Detect which cell encompasses the target text, then output its [X, Y] center coordinate. 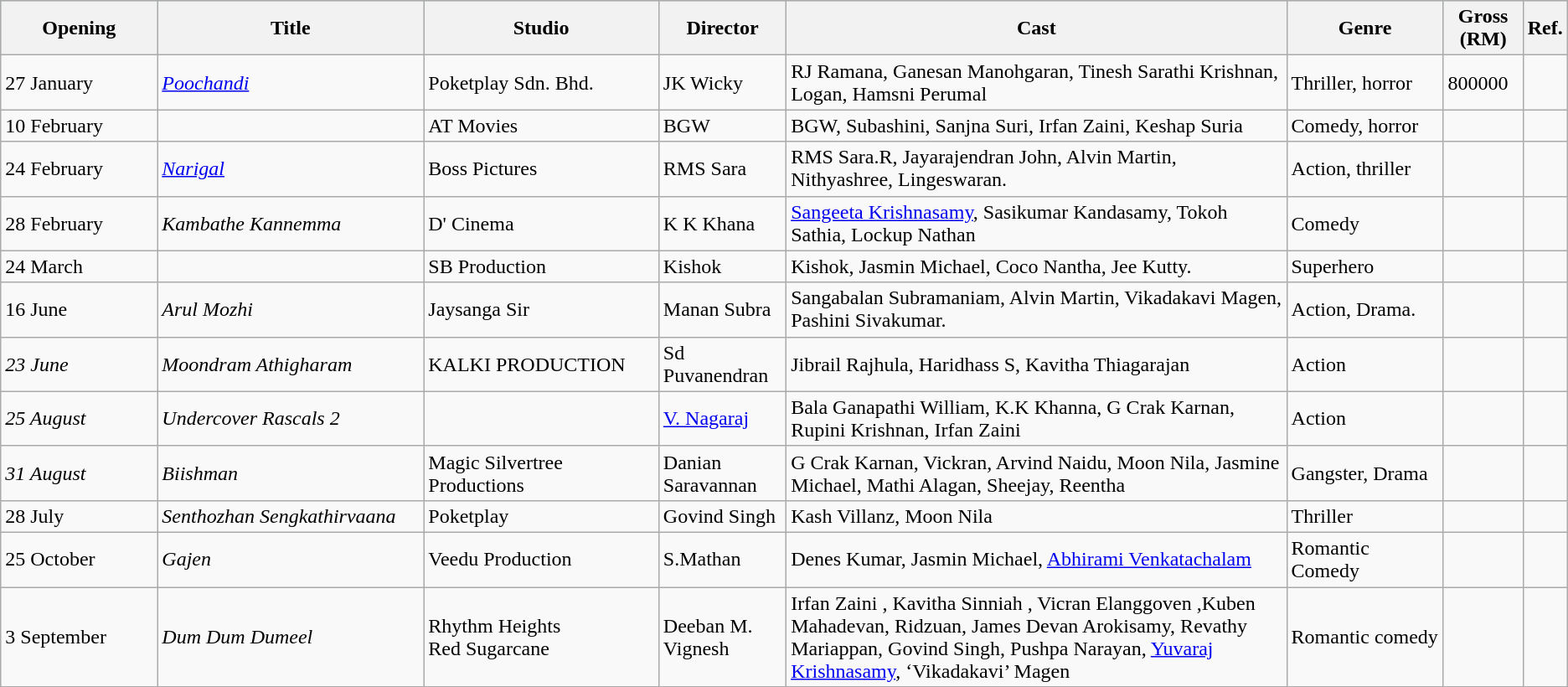
Director [722, 28]
Senthozhan Sengkathirvaana [291, 516]
Undercover Rascals 2 [291, 419]
Kash Villanz, Moon Nila [1037, 516]
Denes Kumar, Jasmin Michael, Abhirami Venkatachalam [1037, 560]
24 February [79, 169]
Action, Drama. [1365, 310]
Gross (RM) [1483, 28]
28 February [79, 223]
25 August [79, 419]
Jaysanga Sir [541, 310]
27 January [79, 82]
Romantic comedy [1365, 637]
RJ Ramana, Ganesan Manohgaran, Tinesh Sarathi Krishnan, Logan, Hamsni Perumal [1037, 82]
Genre [1365, 28]
BGW, Subashini, Sanjna Suri, Irfan Zaini, Keshap Suria [1037, 126]
Studio [541, 28]
AT Movies [541, 126]
Biishman [291, 473]
K K Khana [722, 223]
800000 [1483, 82]
JK Wicky [722, 82]
Romantic Comedy [1365, 560]
Magic Silvertree Productions [541, 473]
Narigal [291, 169]
Jibrail Rajhula, Haridhass S, Kavitha Thiagarajan [1037, 364]
Action, thriller [1365, 169]
Boss Pictures [541, 169]
Sangeeta Krishnasamy, Sasikumar Kandasamy, Tokoh Sathia, Lockup Nathan [1037, 223]
Kambathe Kannemma [291, 223]
3 September [79, 637]
Poketplay Sdn. Bhd. [541, 82]
Manan Subra [722, 310]
Deeban M. Vignesh [722, 637]
SB Production [541, 266]
V. Nagaraj [722, 419]
BGW [722, 126]
Title [291, 28]
Comedy [1365, 223]
24 March [79, 266]
Dum Dum Dumeel [291, 637]
Gajen [291, 560]
KALKI PRODUCTION [541, 364]
Rhythm Heights Red Sugarcane [541, 637]
Kishok, Jasmin Michael, Coco Nantha, Jee Kutty. [1037, 266]
Poochandi [291, 82]
Arul Mozhi [291, 310]
16 June [79, 310]
Ref. [1545, 28]
28 July [79, 516]
Bala Ganapathi William, K.K Khanna, G Crak Karnan, Rupini Krishnan, Irfan Zaini [1037, 419]
Veedu Production [541, 560]
Poketplay [541, 516]
Sangabalan Subramaniam, Alvin Martin, Vikadakavi Magen, Pashini Sivakumar. [1037, 310]
RMS Sara [722, 169]
Sd Puvanendran [722, 364]
23 June [79, 364]
10 February [79, 126]
Govind Singh [722, 516]
31 August [79, 473]
Kishok [722, 266]
Superhero [1365, 266]
S.Mathan [722, 560]
Comedy, horror [1365, 126]
Thriller, horror [1365, 82]
Gangster, Drama [1365, 473]
Moondram Athigharam [291, 364]
RMS Sara.R, Jayarajendran John, Alvin Martin, Nithyashree, Lingeswaran. [1037, 169]
Danian Saravannan [722, 473]
G Crak Karnan, Vickran, Arvind Naidu, Moon Nila, Jasmine Michael, Mathi Alagan, Sheejay, Reentha [1037, 473]
25 October [79, 560]
Opening [79, 28]
Thriller [1365, 516]
Cast [1037, 28]
D' Cinema [541, 223]
